Capture the cell that displays the provided text and extract its [x, y] central coordinate. 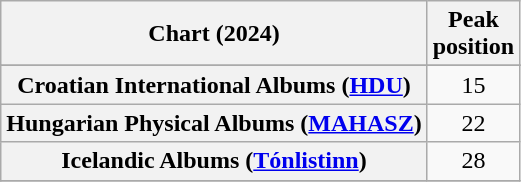
22 [473, 123]
28 [473, 161]
Croatian International Albums (HDU) [214, 85]
Peakposition [473, 34]
15 [473, 85]
Chart (2024) [214, 34]
Icelandic Albums (Tónlistinn) [214, 161]
Hungarian Physical Albums (MAHASZ) [214, 123]
